Identify which cell holds the provided text, then report its [x, y] central coordinate. 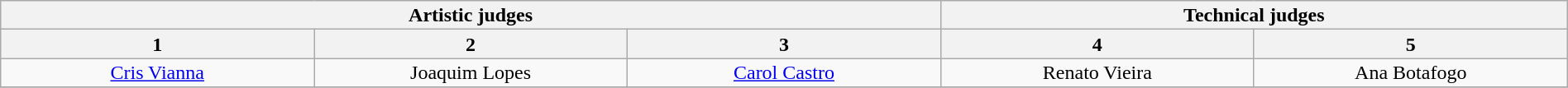
2 [471, 44]
1 [157, 44]
4 [1097, 44]
Ana Botafogo [1411, 72]
Joaquim Lopes [471, 72]
Cris Vianna [157, 72]
3 [784, 44]
Artistic judges [471, 15]
Carol Castro [784, 72]
Technical judges [1254, 15]
5 [1411, 44]
Renato Vieira [1097, 72]
